Scan for the cell matching the given text and deliver its (x, y) coordinate at center. 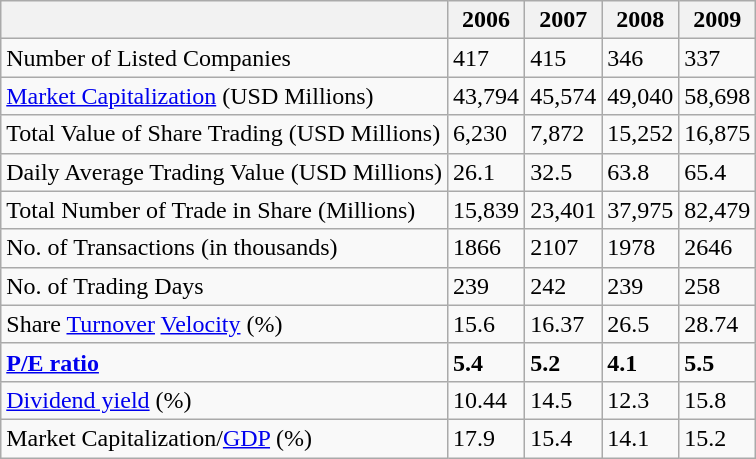
242 (564, 286)
82,479 (718, 210)
Total Number of Trade in Share (Millions) (224, 210)
43,794 (486, 96)
15.2 (718, 438)
16,875 (718, 134)
Dividend yield (%) (224, 400)
Market Capitalization/GDP (%) (224, 438)
Daily Average Trading Value (USD Millions) (224, 172)
14.1 (640, 438)
49,040 (640, 96)
15,252 (640, 134)
2009 (718, 20)
14.5 (564, 400)
2646 (718, 248)
No. of Transactions (in thousands) (224, 248)
7,872 (564, 134)
2107 (564, 248)
65.4 (718, 172)
Number of Listed Companies (224, 58)
5.2 (564, 362)
58,698 (718, 96)
12.3 (640, 400)
5.5 (718, 362)
16.37 (564, 324)
17.9 (486, 438)
Total Value of Share Trading (USD Millions) (224, 134)
P/E ratio (224, 362)
258 (718, 286)
1978 (640, 248)
1866 (486, 248)
2008 (640, 20)
337 (718, 58)
15.8 (718, 400)
28.74 (718, 324)
2006 (486, 20)
15.6 (486, 324)
45,574 (564, 96)
No. of Trading Days (224, 286)
Market Capitalization (USD Millions) (224, 96)
15.4 (564, 438)
4.1 (640, 362)
37,975 (640, 210)
10.44 (486, 400)
346 (640, 58)
26.5 (640, 324)
5.4 (486, 362)
26.1 (486, 172)
15,839 (486, 210)
32.5 (564, 172)
2007 (564, 20)
417 (486, 58)
6,230 (486, 134)
63.8 (640, 172)
Share Turnover Velocity (%) (224, 324)
415 (564, 58)
23,401 (564, 210)
